Return [X, Y] of the center of cell containing provided text 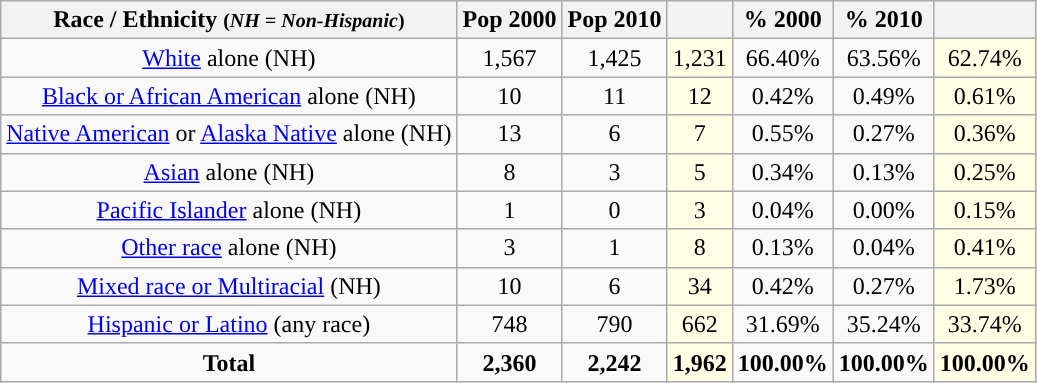
1,231 [700, 58]
5 [700, 172]
0.25% [984, 172]
0.36% [984, 134]
1,425 [614, 58]
790 [614, 324]
Mixed race or Multiracial (NH) [229, 286]
34 [700, 286]
31.69% [782, 324]
12 [700, 96]
Race / Ethnicity (NH = Non-Hispanic) [229, 20]
White alone (NH) [229, 58]
1.73% [984, 286]
0.41% [984, 248]
Pop 2000 [510, 20]
2,242 [614, 362]
0.34% [782, 172]
0.55% [782, 134]
% 2000 [782, 20]
0.00% [884, 210]
748 [510, 324]
0.49% [884, 96]
% 2010 [884, 20]
0.15% [984, 210]
Hispanic or Latino (any race) [229, 324]
Other race alone (NH) [229, 248]
11 [614, 96]
662 [700, 324]
Total [229, 362]
33.74% [984, 324]
0 [614, 210]
Asian alone (NH) [229, 172]
0.61% [984, 96]
1,962 [700, 362]
1,567 [510, 58]
35.24% [884, 324]
66.40% [782, 58]
63.56% [884, 58]
2,360 [510, 362]
Pop 2010 [614, 20]
13 [510, 134]
Pacific Islander alone (NH) [229, 210]
Native American or Alaska Native alone (NH) [229, 134]
62.74% [984, 58]
Black or African American alone (NH) [229, 96]
7 [700, 134]
